Find where the given text appears and provide that cell's center as (x, y) coordinate. 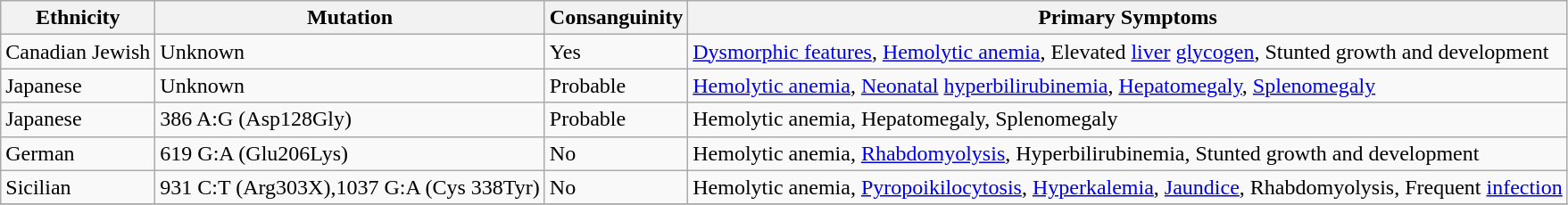
Consanguinity (616, 18)
German (79, 153)
Primary Symptoms (1128, 18)
Hemolytic anemia, Rhabdomyolysis, Hyperbilirubinemia, Stunted growth and development (1128, 153)
Ethnicity (79, 18)
Sicilian (79, 187)
Mutation (350, 18)
386 A:G (Asp128Gly) (350, 119)
Hemolytic anemia, Pyropoikilocytosis, Hyperkalemia, Jaundice, Rhabdomyolysis, Frequent infection (1128, 187)
931 C:T (Arg303X),1037 G:A (Cys 338Tyr) (350, 187)
Hemolytic anemia, Hepatomegaly, Splenomegaly (1128, 119)
Canadian Jewish (79, 52)
619 G:A (Glu206Lys) (350, 153)
Yes (616, 52)
Hemolytic anemia, Neonatal hyperbilirubinemia, Hepatomegaly, Splenomegaly (1128, 86)
Dysmorphic features, Hemolytic anemia, Elevated liver glycogen, Stunted growth and development (1128, 52)
